Return the [x, y] coordinate for the center point of the cell that contains the specified text.  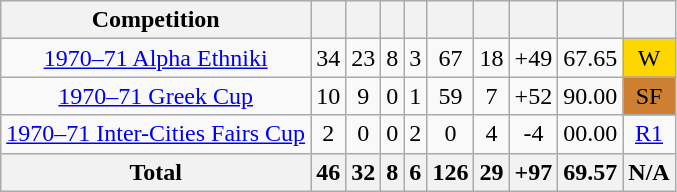
1970–71 Greek Cup [156, 96]
67 [450, 58]
1970–71 Inter-Cities Fairs Cup [156, 134]
126 [450, 172]
-4 [534, 134]
+49 [534, 58]
46 [328, 172]
34 [328, 58]
59 [450, 96]
SF [649, 96]
Total [156, 172]
00.00 [590, 134]
W [649, 58]
1970–71 Alpha Ethniki [156, 58]
Competition [156, 20]
23 [364, 58]
N/A [649, 172]
6 [416, 172]
1 [416, 96]
18 [492, 58]
+97 [534, 172]
7 [492, 96]
3 [416, 58]
9 [364, 96]
90.00 [590, 96]
32 [364, 172]
10 [328, 96]
4 [492, 134]
29 [492, 172]
R1 [649, 134]
+52 [534, 96]
69.57 [590, 172]
67.65 [590, 58]
